Output the (x, y) coordinate of the center of the cell containing the given text.  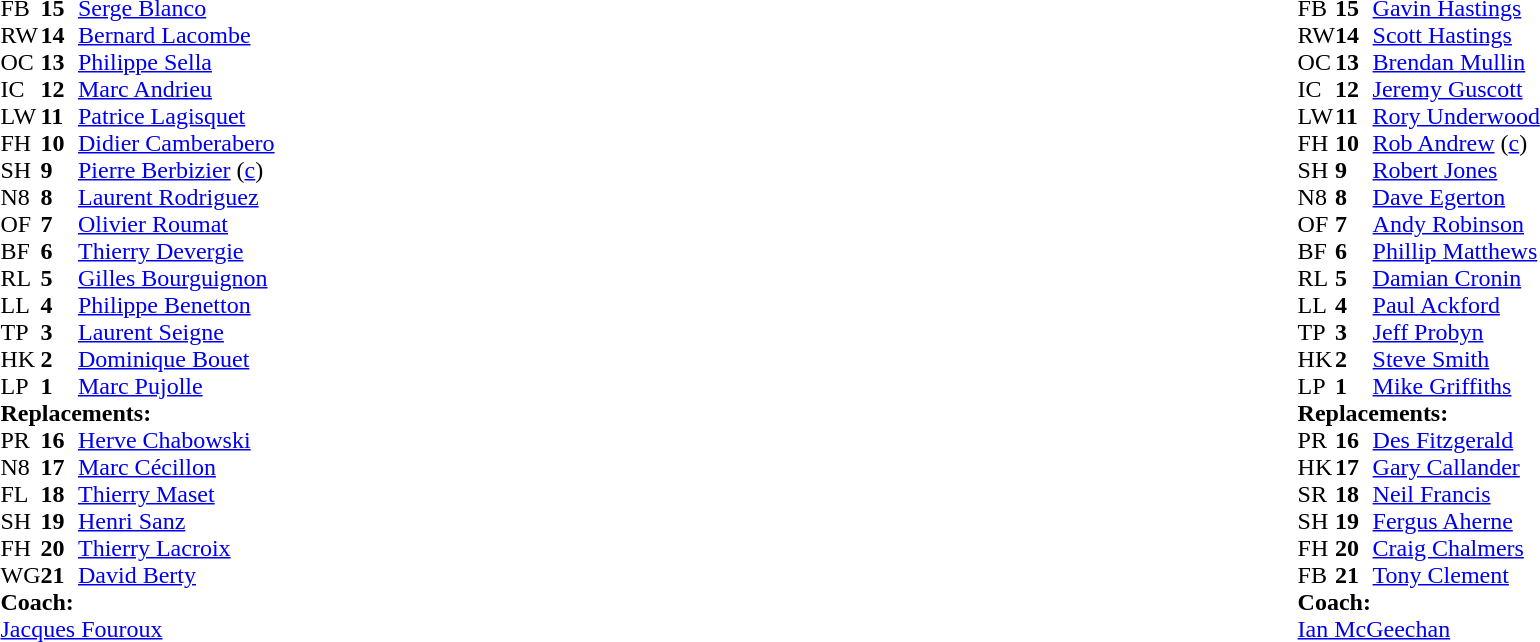
Damian Cronin (1456, 278)
Robert Jones (1456, 170)
Laurent Rodriguez (176, 198)
Rory Underwood (1456, 116)
Dominique Bouet (176, 360)
Neil Francis (1456, 494)
Andy Robinson (1456, 224)
David Berty (176, 576)
Jeff Probyn (1456, 332)
Brendan Mullin (1456, 62)
Gary Callander (1456, 468)
SR (1317, 494)
Herve Chabowski (176, 440)
Scott Hastings (1456, 36)
Mike Griffiths (1456, 386)
Patrice Lagisquet (176, 116)
Phillip Matthews (1456, 252)
Jeremy Guscott (1456, 90)
Pierre Berbizier (c) (176, 170)
Fergus Aherne (1456, 522)
Dave Egerton (1456, 198)
Bernard Lacombe (176, 36)
Steve Smith (1456, 360)
Marc Pujolle (176, 386)
Henri Sanz (176, 522)
Des Fitzgerald (1456, 440)
Olivier Roumat (176, 224)
Gilles Bourguignon (176, 278)
Tony Clement (1456, 576)
Craig Chalmers (1456, 548)
Philippe Benetton (176, 306)
Laurent Seigne (176, 332)
Thierry Maset (176, 494)
Philippe Sella (176, 62)
Marc Cécillon (176, 468)
WG (20, 576)
Marc Andrieu (176, 90)
FL (20, 494)
Didier Camberabero (176, 144)
FB (1317, 576)
Paul Ackford (1456, 306)
Rob Andrew (c) (1456, 144)
Thierry Lacroix (176, 548)
Thierry Devergie (176, 252)
